Output the [x, y] coordinate of the center of the cell containing the given text.  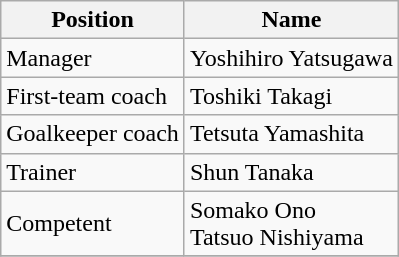
First-team coach [93, 96]
Trainer [93, 172]
Competent [93, 224]
Toshiki Takagi [291, 96]
Goalkeeper coach [93, 134]
Yoshihiro Yatsugawa [291, 58]
Name [291, 20]
Somako Ono Tatsuo Nishiyama [291, 224]
Position [93, 20]
Tetsuta Yamashita [291, 134]
Manager [93, 58]
Shun Tanaka [291, 172]
